Scan for the cell matching the given text and deliver its [x, y] coordinate at center. 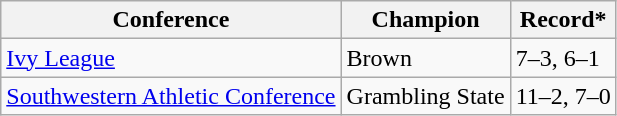
Record* [563, 20]
Southwestern Athletic Conference [171, 96]
Ivy League [171, 58]
Champion [426, 20]
Brown [426, 58]
11–2, 7–0 [563, 96]
Conference [171, 20]
Grambling State [426, 96]
7–3, 6–1 [563, 58]
